Identify which cell holds the provided text, then report its (X, Y) central coordinate. 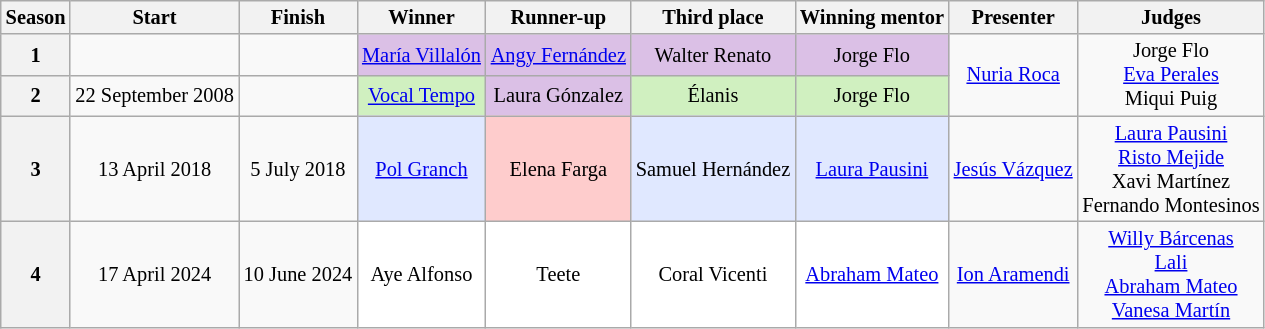
Vocal Tempo (422, 96)
Laura PausiniRisto MejideXavi MartínezFernando Montesinos (1172, 169)
Finish (298, 17)
Runner-up (558, 17)
Ion Aramendi (1014, 274)
Presenter (1014, 17)
Coral Vicenti (713, 274)
Laura Pausini (872, 169)
10 June 2024 (298, 274)
Nuria Roca (1014, 75)
Jesús Vázquez (1014, 169)
Élanis (713, 96)
Walter Renato (713, 54)
22 September 2008 (154, 96)
Samuel Hernández (713, 169)
Winner (422, 17)
2 (36, 96)
1 (36, 54)
4 (36, 274)
Judges (1172, 17)
Pol Granch (422, 169)
Angy Fernández (558, 54)
17 April 2024 (154, 274)
Teete (558, 274)
Aye Alfonso (422, 274)
Winning mentor (872, 17)
María Villalón (422, 54)
Laura Gónzalez (558, 96)
Season (36, 17)
Start (154, 17)
13 April 2018 (154, 169)
Abraham Mateo (872, 274)
5 July 2018 (298, 169)
Elena Farga (558, 169)
Third place (713, 17)
Jorge FloEva PeralesMiqui Puig (1172, 75)
Willy BárcenasLaliAbraham MateoVanesa Martín (1172, 274)
3 (36, 169)
